Return (x, y) of the center of cell containing provided text 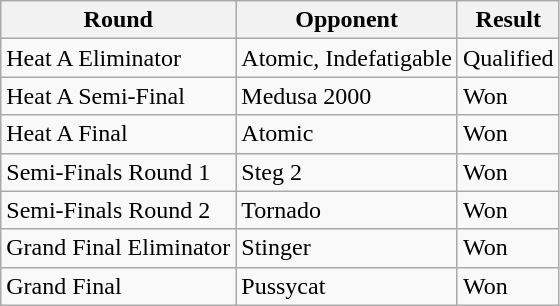
Stinger (347, 248)
Semi-Finals Round 2 (118, 210)
Pussycat (347, 286)
Qualified (508, 58)
Steg 2 (347, 172)
Heat A Final (118, 134)
Grand Final Eliminator (118, 248)
Opponent (347, 20)
Medusa 2000 (347, 96)
Grand Final (118, 286)
Semi-Finals Round 1 (118, 172)
Heat A Semi-Final (118, 96)
Tornado (347, 210)
Atomic (347, 134)
Round (118, 20)
Atomic, Indefatigable (347, 58)
Heat A Eliminator (118, 58)
Result (508, 20)
